Detect which cell encompasses the target text, then output its [X, Y] center coordinate. 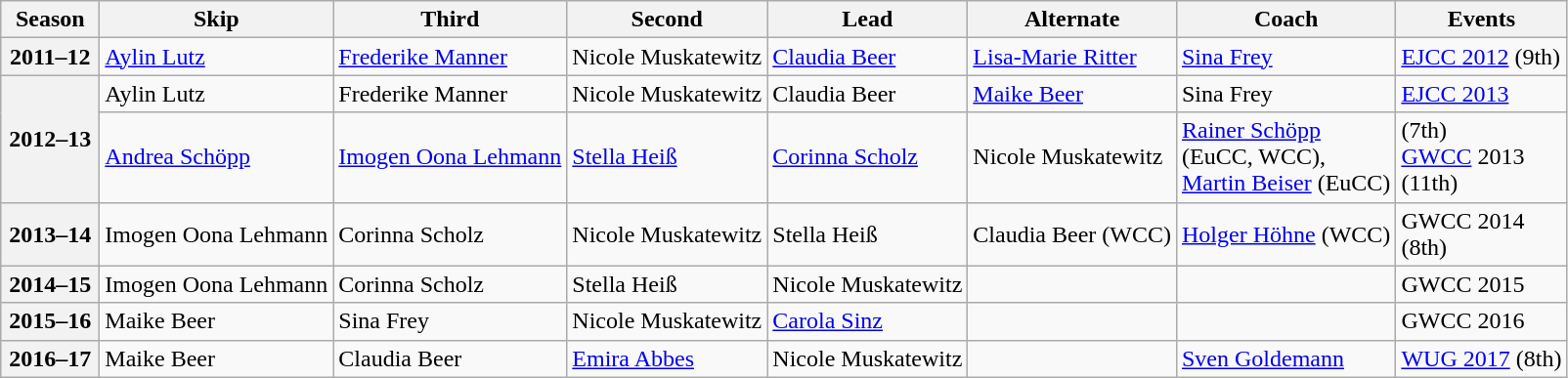
Events [1482, 20]
Coach [1285, 20]
GWCC 2015 [1482, 284]
EJCC 2012 (9th) [1482, 57]
Skip [217, 20]
2015–16 [51, 321]
Second [667, 20]
Alternate [1072, 20]
Season [51, 20]
Emira Abbes [667, 358]
(7th)GWCC 2013 (11th) [1482, 157]
2012–13 [51, 139]
Andrea Schöpp [217, 157]
WUG 2017 (8th) [1482, 358]
GWCC 2016 [1482, 321]
GWCC 2014 (8th) [1482, 234]
Lisa-Marie Ritter [1072, 57]
2013–14 [51, 234]
2014–15 [51, 284]
Lead [868, 20]
Claudia Beer (WCC) [1072, 234]
Third [450, 20]
EJCC 2013 [1482, 94]
Rainer Schöpp(EuCC, WCC),Martin Beiser (EuCC) [1285, 157]
Sven Goldemann [1285, 358]
2011–12 [51, 57]
2016–17 [51, 358]
Holger Höhne (WCC) [1285, 234]
Carola Sinz [868, 321]
